Identify which cell holds the provided text, then report its [X, Y] central coordinate. 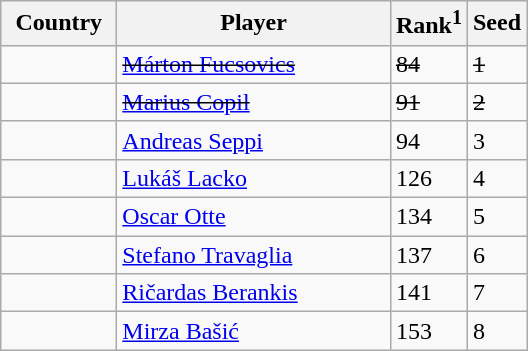
Ričardas Berankis [254, 293]
Rank1 [428, 24]
4 [496, 178]
Seed [496, 24]
8 [496, 331]
1 [496, 64]
137 [428, 255]
Oscar Otte [254, 217]
126 [428, 178]
2 [496, 102]
Andreas Seppi [254, 140]
6 [496, 255]
153 [428, 331]
Mirza Bašić [254, 331]
Player [254, 24]
3 [496, 140]
84 [428, 64]
91 [428, 102]
5 [496, 217]
Stefano Travaglia [254, 255]
7 [496, 293]
Lukáš Lacko [254, 178]
94 [428, 140]
134 [428, 217]
Márton Fucsovics [254, 64]
Marius Copil [254, 102]
141 [428, 293]
Country [59, 24]
